Return (x, y) of the center of cell containing provided text 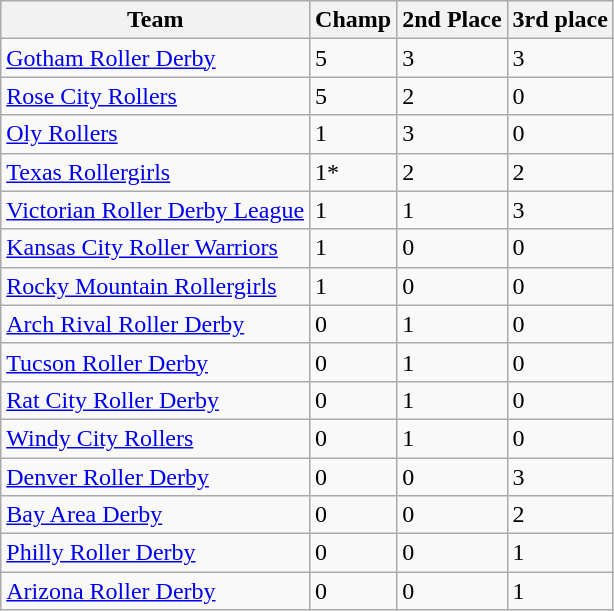
Rocky Mountain Rollergirls (156, 286)
Arizona Roller Derby (156, 591)
Kansas City Roller Warriors (156, 248)
Texas Rollergirls (156, 172)
3rd place (560, 20)
Team (156, 20)
Tucson Roller Derby (156, 362)
Victorian Roller Derby League (156, 210)
Bay Area Derby (156, 515)
Windy City Rollers (156, 438)
Denver Roller Derby (156, 477)
1* (354, 172)
Rose City Rollers (156, 96)
Gotham Roller Derby (156, 58)
Oly Rollers (156, 134)
Arch Rival Roller Derby (156, 324)
2nd Place (452, 20)
Champ (354, 20)
Rat City Roller Derby (156, 400)
Philly Roller Derby (156, 553)
